For the text-containing cell, return its midpoint in [X, Y] coordinate format. 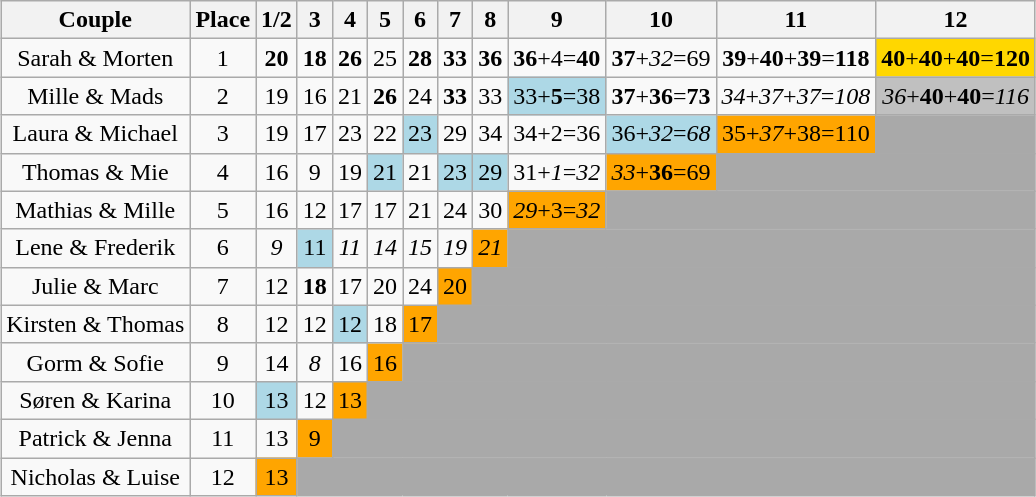
Kirsten & Thomas [96, 324]
25 [384, 58]
Mathias & Mille [96, 210]
15 [420, 248]
31+1=32 [557, 172]
Mille & Mads [96, 96]
36+32=68 [661, 134]
Lene & Frederik [96, 248]
Sarah & Morten [96, 58]
30 [490, 210]
40+40+40=120 [956, 58]
34 [490, 134]
36+40+40=116 [956, 96]
Nicholas & Luise [96, 477]
33+5=38 [557, 96]
34+37+37=108 [796, 96]
1 [223, 58]
Søren & Karina [96, 400]
Place [223, 20]
33+36=69 [661, 172]
2 [223, 96]
35+37+38=110 [796, 134]
36 [490, 58]
39+40+39=118 [796, 58]
Julie & Marc [96, 286]
Laura & Michael [96, 134]
28 [420, 58]
Gorm & Sofie [96, 362]
34+2=36 [557, 134]
36+4=40 [557, 58]
Patrick & Jenna [96, 438]
22 [384, 134]
1/2 [277, 20]
29+3=32 [557, 210]
Thomas & Mie [96, 172]
37+36=73 [661, 96]
37+32=69 [661, 58]
Couple [96, 20]
